Capture the cell that displays the provided text and extract its [X, Y] central coordinate. 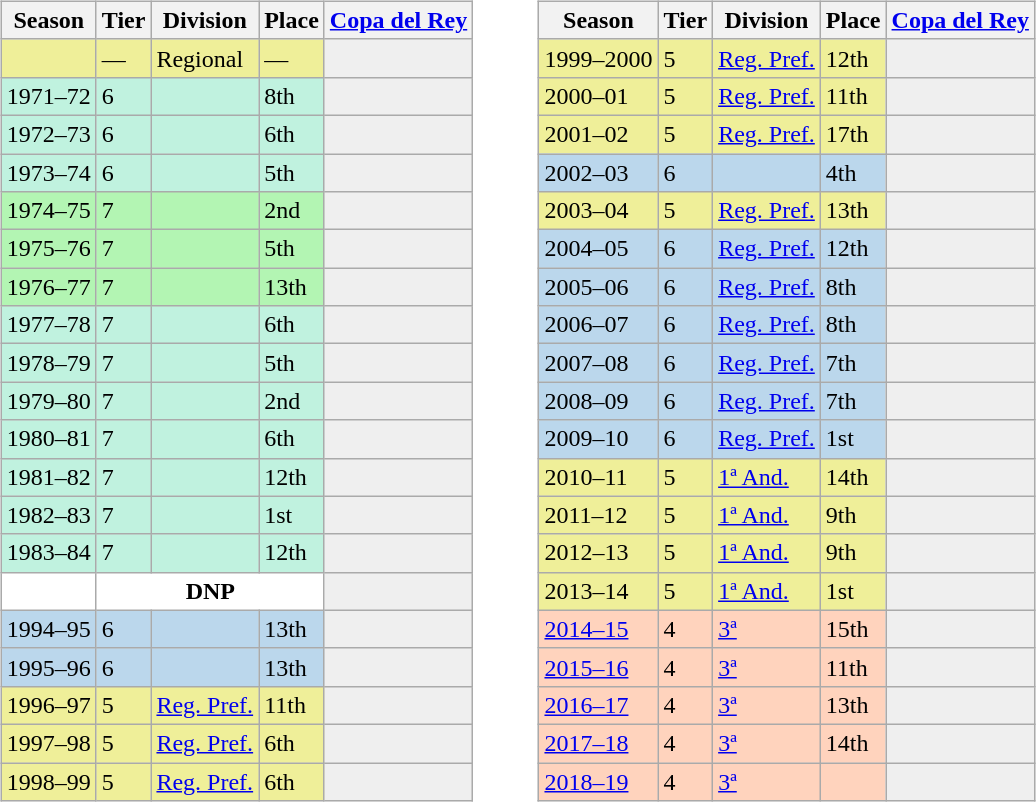
2001–02 [598, 134]
2003–04 [598, 211]
2017–18 [598, 743]
2015–16 [598, 667]
1982–83 [48, 515]
2016–17 [598, 705]
2012–13 [598, 553]
1998–99 [48, 781]
1972–73 [48, 134]
2014–15 [598, 629]
1977–78 [48, 325]
1994–95 [48, 629]
2007–08 [598, 363]
1999–2000 [598, 58]
1974–75 [48, 211]
2000–01 [598, 96]
2005–06 [598, 287]
1971–72 [48, 96]
1975–76 [48, 249]
Regional [205, 58]
2010–11 [598, 477]
1978–79 [48, 363]
1995–96 [48, 667]
2002–03 [598, 173]
2011–12 [598, 515]
2004–05 [598, 249]
1980–81 [48, 439]
1976–77 [48, 287]
1981–82 [48, 477]
1979–80 [48, 401]
2013–14 [598, 591]
2006–07 [598, 325]
2009–10 [598, 439]
1973–74 [48, 173]
4th [853, 173]
17th [853, 134]
2008–09 [598, 401]
1997–98 [48, 743]
2018–19 [598, 781]
15th [853, 629]
1996–97 [48, 705]
1983–84 [48, 553]
DNP [210, 591]
